Capture the cell that displays the provided text and extract its (X, Y) central coordinate. 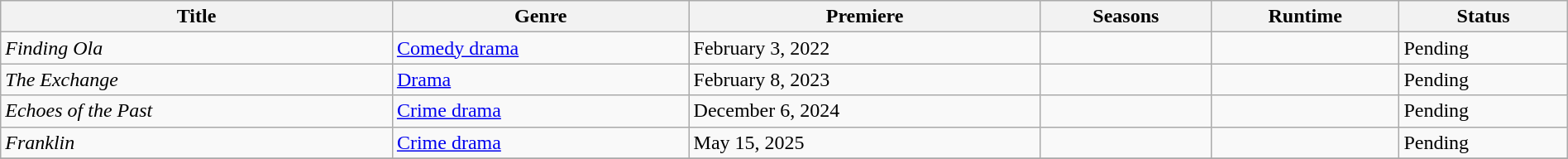
Premiere (865, 17)
Runtime (1305, 17)
Status (1484, 17)
Drama (541, 79)
May 15, 2025 (865, 142)
Seasons (1126, 17)
Title (197, 17)
Genre (541, 17)
Finding Ola (197, 48)
February 8, 2023 (865, 79)
Echoes of the Past (197, 111)
Franklin (197, 142)
February 3, 2022 (865, 48)
December 6, 2024 (865, 111)
Comedy drama (541, 48)
The Exchange (197, 79)
